Determine the (x, y) coordinate at the center of the cell enclosing the given text.  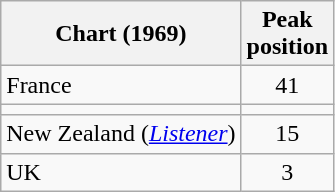
France (121, 85)
41 (287, 85)
Peakposition (287, 34)
New Zealand (Listener) (121, 134)
3 (287, 172)
15 (287, 134)
UK (121, 172)
Chart (1969) (121, 34)
